Locate the cell with the specified text and output its (X, Y) center coordinate. 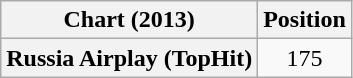
Position (305, 20)
Chart (2013) (130, 20)
175 (305, 58)
Russia Airplay (TopHit) (130, 58)
